Locate the cell with the specified text and output its (x, y) center coordinate. 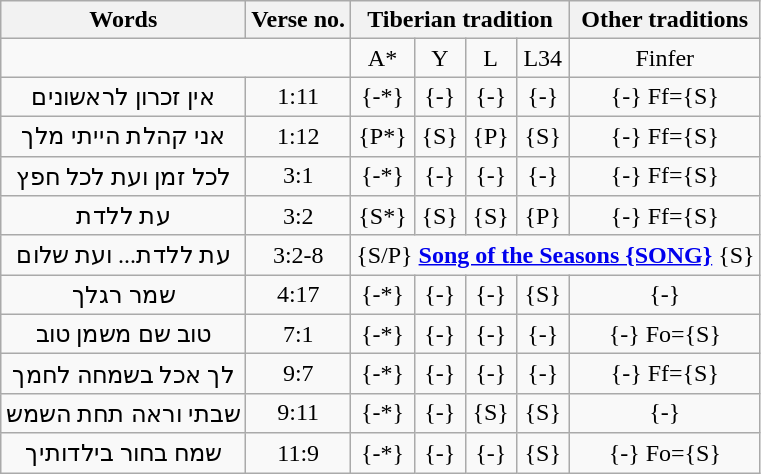
A* (383, 58)
3:1 (298, 176)
9:7 (298, 374)
4:17 (298, 295)
1:12 (298, 136)
שמח בחור בילדותיך (124, 453)
אני קהלת הייתי מלך (124, 136)
1:11 (298, 97)
Tiberian tradition (460, 20)
7:1 (298, 334)
Y (440, 58)
שבתי וראה תחת השמש (124, 413)
שמר רגלך (124, 295)
3:2-8 (298, 255)
{P*} (383, 136)
L34 (542, 58)
Other traditions (664, 20)
11:9 (298, 453)
3:2 (298, 216)
L (490, 58)
לכל זמן ועת לכל חפץ (124, 176)
{S*} (383, 216)
טוב שם משמן טוב (124, 334)
9:11 (298, 413)
Finfer (664, 58)
Words (124, 20)
{S/P} Song of the Seasons {SONG} {S} (556, 255)
אין זכרון לראשונים (124, 97)
לך אכל בשמחה לחמך (124, 374)
עת ללדת... ועת שלום (124, 255)
Verse no. (298, 20)
עת ללדת (124, 216)
